Return the (X, Y) coordinate for the center point of the cell that contains the specified text.  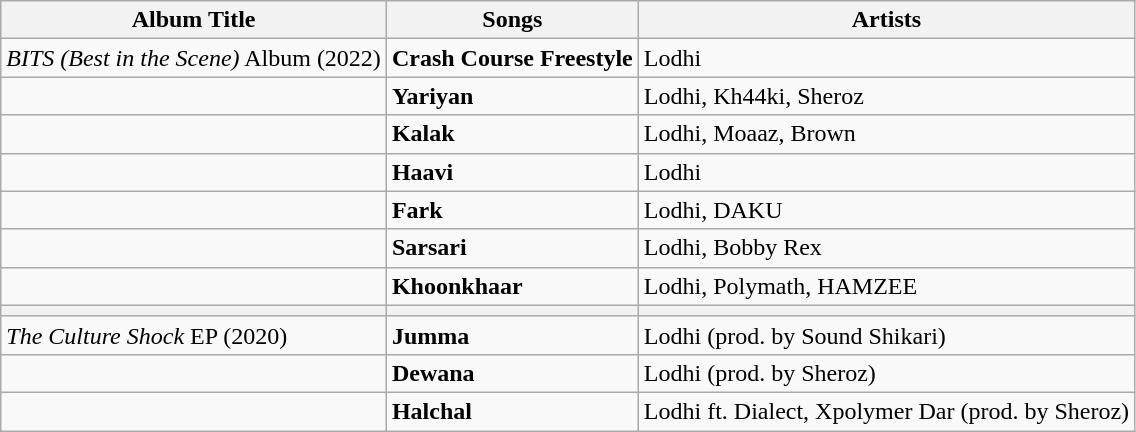
Songs (512, 20)
BITS (Best in the Scene) Album (2022) (194, 58)
The Culture Shock EP (2020) (194, 335)
Artists (886, 20)
Lodhi (prod. by Sheroz) (886, 373)
Lodhi, Polymath, HAMZEE (886, 286)
Khoonkhaar (512, 286)
Yariyan (512, 96)
Lodhi (prod. by Sound Shikari) (886, 335)
Lodhi, DAKU (886, 210)
Sarsari (512, 248)
Album Title (194, 20)
Lodhi ft. Dialect, Xpolymer Dar (prod. by Sheroz) (886, 411)
Lodhi, Kh44ki, Sheroz (886, 96)
Halchal (512, 411)
Crash Course Freestyle (512, 58)
Lodhi, Moaaz, Brown (886, 134)
Haavi (512, 172)
Fark (512, 210)
Lodhi, Bobby Rex (886, 248)
Jumma (512, 335)
Kalak (512, 134)
Dewana (512, 373)
